Return (x, y) of the center of cell containing provided text 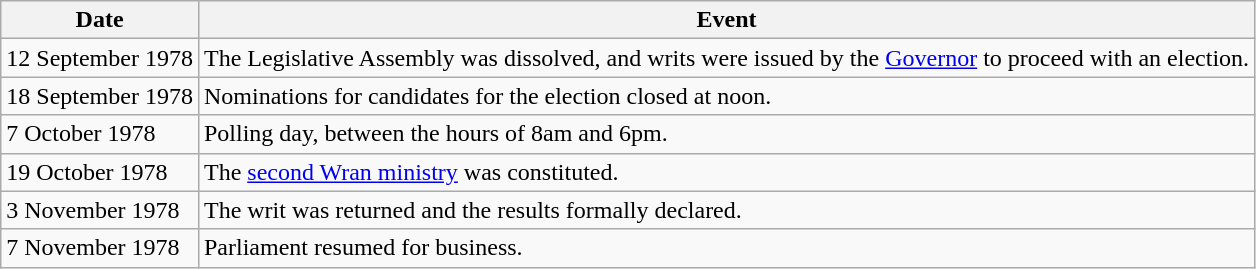
Nominations for candidates for the election closed at noon. (726, 96)
The second Wran ministry was constituted. (726, 172)
18 September 1978 (100, 96)
Date (100, 20)
3 November 1978 (100, 210)
12 September 1978 (100, 58)
Polling day, between the hours of 8am and 6pm. (726, 134)
The Legislative Assembly was dissolved, and writs were issued by the Governor to proceed with an election. (726, 58)
Parliament resumed for business. (726, 248)
Event (726, 20)
7 November 1978 (100, 248)
The writ was returned and the results formally declared. (726, 210)
19 October 1978 (100, 172)
7 October 1978 (100, 134)
